Pinpoint the cell where the given text exists, returning its [X, Y] midpoint coordinate. 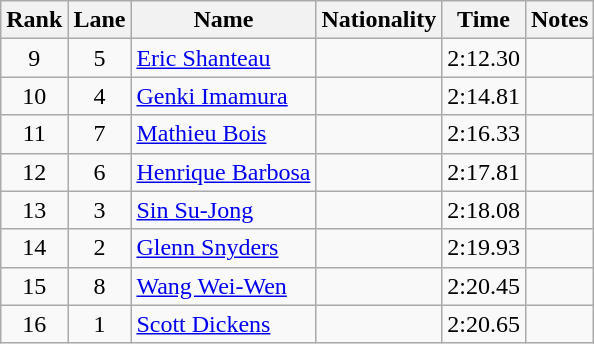
2:17.81 [484, 172]
2:19.93 [484, 248]
6 [100, 172]
13 [34, 210]
3 [100, 210]
5 [100, 58]
Name [224, 20]
Notes [559, 20]
Nationality [379, 20]
Mathieu Bois [224, 134]
8 [100, 286]
2 [100, 248]
2:12.30 [484, 58]
10 [34, 96]
Eric Shanteau [224, 58]
11 [34, 134]
1 [100, 324]
2:20.65 [484, 324]
Rank [34, 20]
Lane [100, 20]
16 [34, 324]
9 [34, 58]
4 [100, 96]
Genki Imamura [224, 96]
Glenn Snyders [224, 248]
2:20.45 [484, 286]
2:16.33 [484, 134]
2:18.08 [484, 210]
Scott Dickens [224, 324]
Wang Wei-Wen [224, 286]
Time [484, 20]
12 [34, 172]
2:14.81 [484, 96]
15 [34, 286]
Sin Su-Jong [224, 210]
7 [100, 134]
14 [34, 248]
Henrique Barbosa [224, 172]
